Determine the [x, y] coordinate at the center of the cell enclosing the given text.  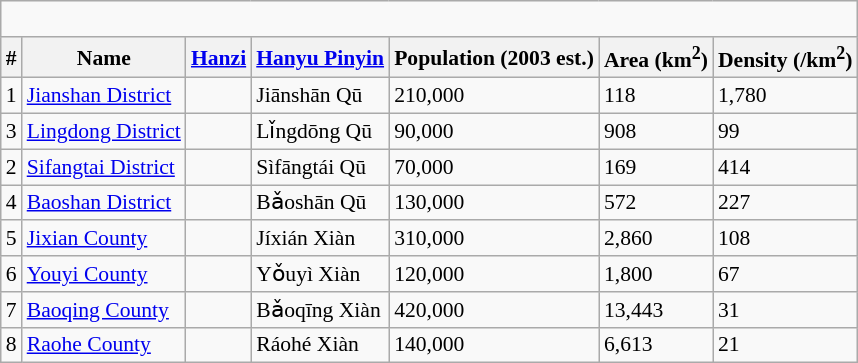
Sifangtai District [104, 167]
Lǐngdōng Qū [320, 132]
Lingdong District [104, 132]
90,000 [494, 132]
70,000 [494, 167]
169 [656, 167]
227 [785, 203]
6,613 [656, 345]
Baoqing County [104, 310]
140,000 [494, 345]
572 [656, 203]
Ráohé Xiàn [320, 345]
Jiānshān Qū [320, 96]
Name [104, 58]
Jianshan District [104, 96]
Hanzi [218, 58]
Population (2003 est.) [494, 58]
31 [785, 310]
99 [785, 132]
108 [785, 239]
# [12, 58]
1,780 [785, 96]
130,000 [494, 203]
310,000 [494, 239]
Raohe County [104, 345]
210,000 [494, 96]
13,443 [656, 310]
Youyi County [104, 274]
118 [656, 96]
5 [12, 239]
1 [12, 96]
Density (/km2) [785, 58]
908 [656, 132]
Bǎoqīng Xiàn [320, 310]
2 [12, 167]
6 [12, 274]
Bǎoshān Qū [320, 203]
67 [785, 274]
Jixian County [104, 239]
120,000 [494, 274]
Area (km2) [656, 58]
21 [785, 345]
4 [12, 203]
Hanyu Pinyin [320, 58]
420,000 [494, 310]
8 [12, 345]
1,800 [656, 274]
3 [12, 132]
Baoshan District [104, 203]
Sìfāngtái Qū [320, 167]
414 [785, 167]
Jíxián Xiàn [320, 239]
7 [12, 310]
Yǒuyì Xiàn [320, 274]
2,860 [656, 239]
